Determine the [X, Y] coordinate at the center of the cell enclosing the given text.  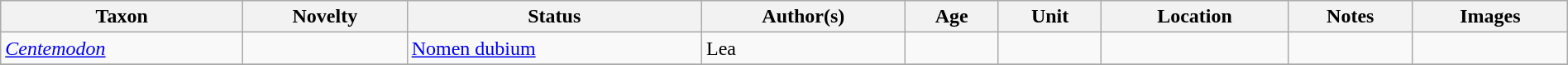
Age [951, 17]
Images [1490, 17]
Centemodon [122, 48]
Unit [1050, 17]
Lea [803, 48]
Status [554, 17]
Nomen dubium [554, 48]
Author(s) [803, 17]
Novelty [325, 17]
Location [1194, 17]
Notes [1350, 17]
Taxon [122, 17]
